Find where the given text appears and provide that cell's center as [x, y] coordinate. 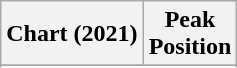
Chart (2021) [72, 34]
PeakPosition [190, 34]
